Detect which cell encompasses the target text, then output its [X, Y] center coordinate. 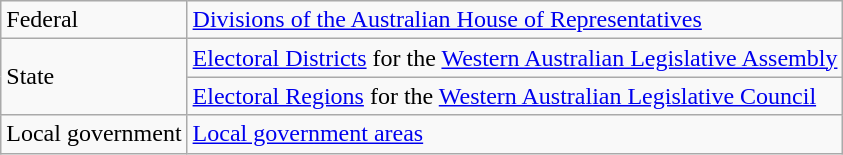
Local government areas [515, 134]
Electoral Districts for the Western Australian Legislative Assembly [515, 58]
Divisions of the Australian House of Representatives [515, 20]
Electoral Regions for the Western Australian Legislative Council [515, 96]
State [94, 77]
Federal [94, 20]
Local government [94, 134]
